Scan for the cell matching the given text and deliver its (x, y) coordinate at center. 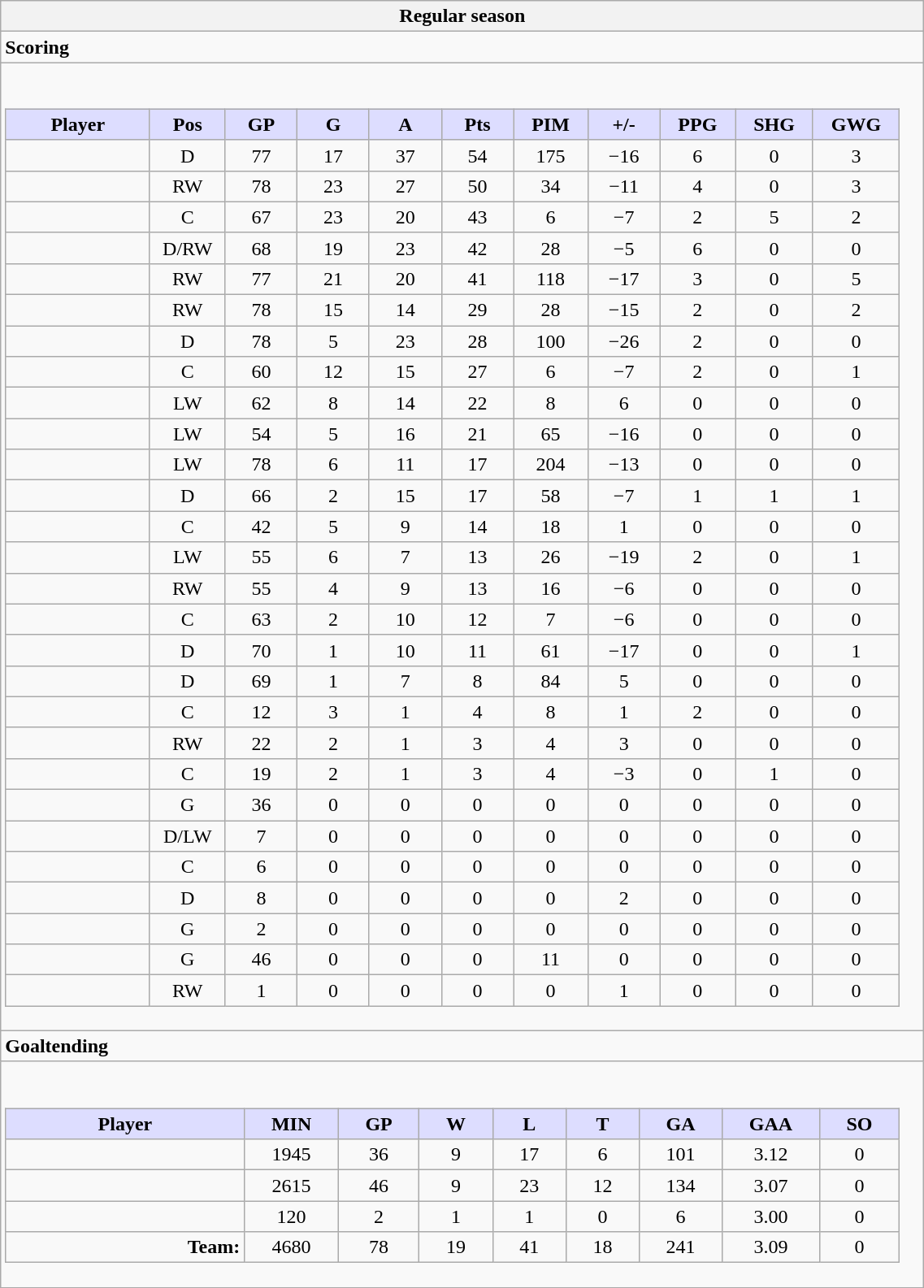
Pts (478, 124)
118 (551, 279)
−13 (624, 465)
29 (478, 310)
PPG (697, 124)
−11 (624, 186)
1945 (292, 1155)
241 (681, 1247)
GAA (771, 1124)
L (529, 1124)
GWG (856, 124)
50 (478, 186)
3.09 (771, 1247)
Team: (125, 1247)
3.00 (771, 1216)
3.12 (771, 1155)
66 (262, 496)
MIN (292, 1124)
Scoring (462, 47)
101 (681, 1155)
Goaltending (462, 1046)
4680 (292, 1247)
70 (262, 650)
68 (262, 248)
Regular season (462, 16)
−19 (624, 557)
69 (262, 681)
62 (262, 403)
204 (551, 465)
+/- (624, 124)
58 (551, 496)
120 (292, 1216)
43 (478, 217)
63 (262, 619)
134 (681, 1186)
SHG (774, 124)
−15 (624, 310)
61 (551, 650)
T (602, 1124)
3.07 (771, 1186)
65 (551, 434)
84 (551, 681)
SO (859, 1124)
−26 (624, 341)
GA (681, 1124)
2615 (292, 1186)
W (456, 1124)
−5 (624, 248)
D/RW (187, 248)
Player MIN GP W L T GA GAA SO 1945 36 9 17 6 101 3.12 0 2615 46 9 23 12 134 3.07 0 120 2 1 1 0 6 3.00 0 Team: 4680 78 19 41 18 241 3.09 0 (462, 1174)
26 (551, 557)
PIM (551, 124)
34 (551, 186)
100 (551, 341)
67 (262, 217)
37 (405, 155)
D/LW (187, 836)
A (405, 124)
175 (551, 155)
60 (262, 372)
Pos (187, 124)
−3 (624, 774)
